Detect which cell encompasses the target text, then output its [x, y] center coordinate. 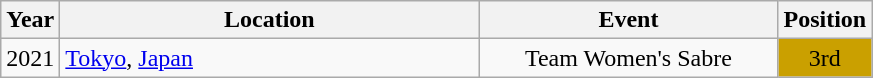
Team Women's Sabre [628, 58]
Location [270, 20]
Event [628, 20]
Year [30, 20]
Tokyo, Japan [270, 58]
2021 [30, 58]
Position [825, 20]
3rd [825, 58]
